For the text-containing cell, return its midpoint in (x, y) coordinate format. 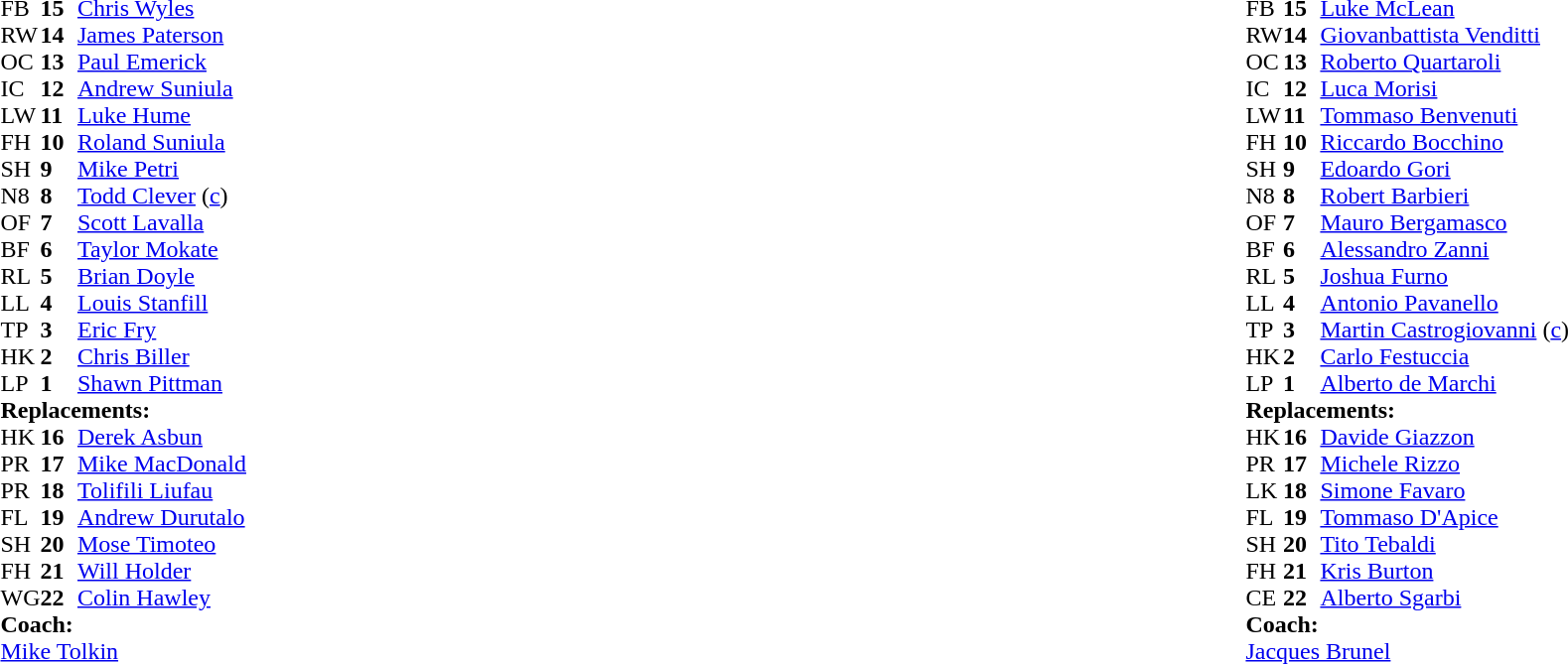
Luke Hume (162, 115)
Paul Emerick (162, 62)
Brian Doyle (162, 276)
Mike Petri (162, 169)
Todd Clever (c) (162, 197)
Eric Fry (162, 330)
Colin Hawley (162, 598)
WG (20, 598)
James Paterson (162, 36)
Roland Suniula (162, 143)
Scott Lavalla (162, 222)
Shawn Pittman (162, 383)
Derek Asbun (162, 437)
Louis Stanfill (162, 304)
Will Holder (162, 572)
Mike MacDonald (162, 465)
Andrew Durutalo (162, 518)
Coach: (123, 625)
Mike Tolkin (123, 651)
LK (1264, 490)
CE (1264, 598)
Mose Timoteo (162, 544)
Tolifili Liufau (162, 490)
Chris Biller (162, 357)
Andrew Suniula (162, 89)
Taylor Mokate (162, 250)
Replacements: (123, 411)
